For the text-containing cell, return its midpoint in (x, y) coordinate format. 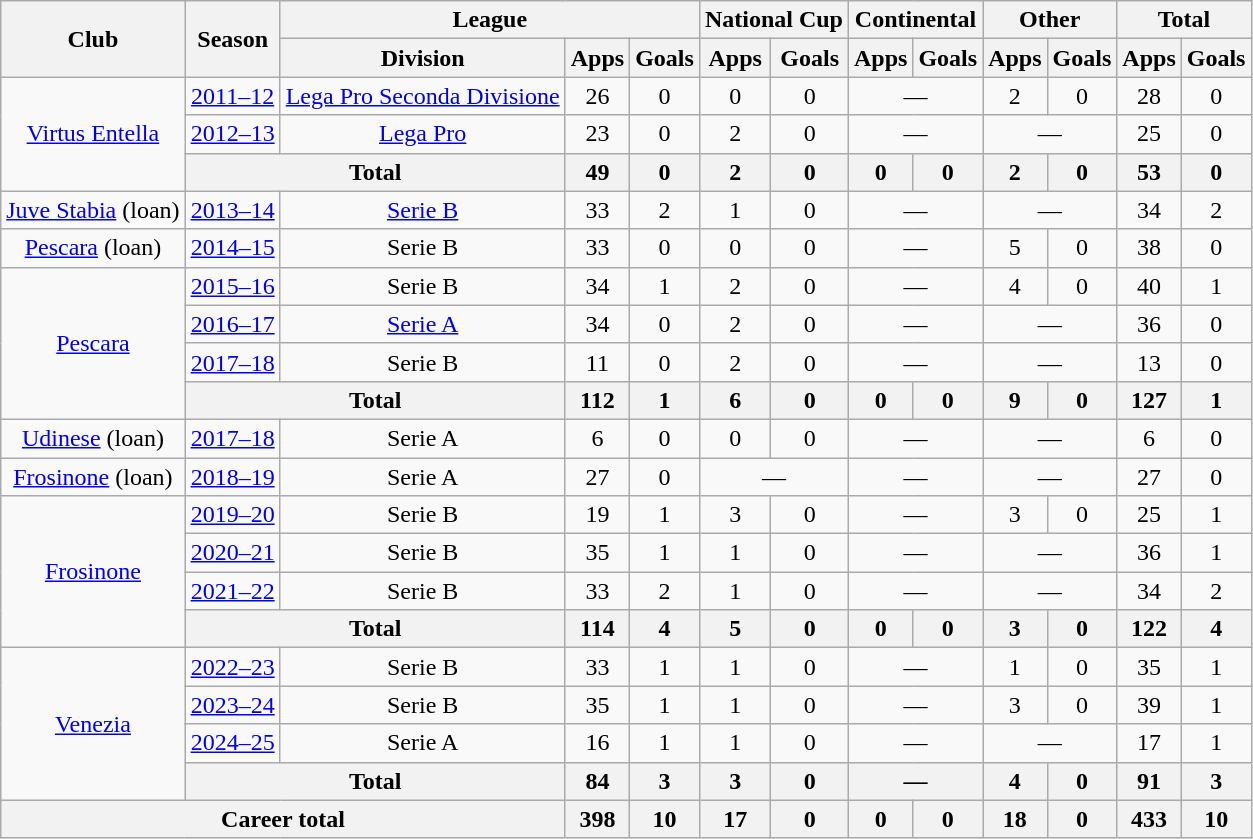
2021–22 (232, 591)
Career total (283, 819)
Pescara (loan) (93, 248)
40 (1149, 286)
9 (1015, 400)
Division (422, 58)
433 (1149, 819)
2013–14 (232, 210)
19 (597, 515)
18 (1015, 819)
39 (1149, 705)
Pescara (93, 343)
38 (1149, 248)
Udinese (loan) (93, 438)
127 (1149, 400)
Venezia (93, 724)
Continental (915, 20)
2011–12 (232, 96)
2024–25 (232, 743)
Virtus Entella (93, 134)
Club (93, 39)
Juve Stabia (loan) (93, 210)
26 (597, 96)
2012–13 (232, 134)
Lega Pro (422, 134)
28 (1149, 96)
Frosinone (loan) (93, 477)
2020–21 (232, 553)
Frosinone (93, 572)
112 (597, 400)
91 (1149, 781)
Lega Pro Seconda Divisione (422, 96)
122 (1149, 629)
53 (1149, 172)
114 (597, 629)
84 (597, 781)
Season (232, 39)
2019–20 (232, 515)
49 (597, 172)
National Cup (774, 20)
2014–15 (232, 248)
398 (597, 819)
2022–23 (232, 667)
League (490, 20)
11 (597, 362)
2023–24 (232, 705)
2018–19 (232, 477)
13 (1149, 362)
Other (1050, 20)
16 (597, 743)
2016–17 (232, 324)
2015–16 (232, 286)
23 (597, 134)
